Find where the given text appears and provide that cell's center as [X, Y] coordinate. 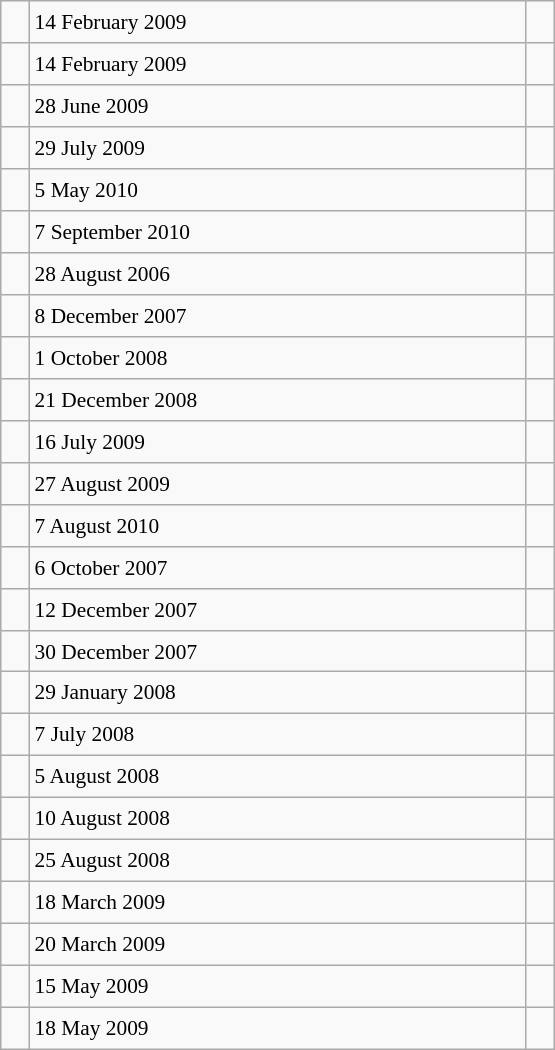
8 December 2007 [278, 316]
15 May 2009 [278, 986]
5 May 2010 [278, 190]
12 December 2007 [278, 609]
18 May 2009 [278, 1028]
28 August 2006 [278, 274]
7 September 2010 [278, 232]
27 August 2009 [278, 483]
7 August 2010 [278, 525]
29 January 2008 [278, 693]
21 December 2008 [278, 399]
10 August 2008 [278, 819]
6 October 2007 [278, 567]
28 June 2009 [278, 106]
25 August 2008 [278, 861]
18 March 2009 [278, 903]
16 July 2009 [278, 441]
7 July 2008 [278, 735]
20 March 2009 [278, 945]
29 July 2009 [278, 148]
5 August 2008 [278, 777]
30 December 2007 [278, 651]
1 October 2008 [278, 358]
